Provide the (X, Y) coordinate of the cell's center where the given text is located.  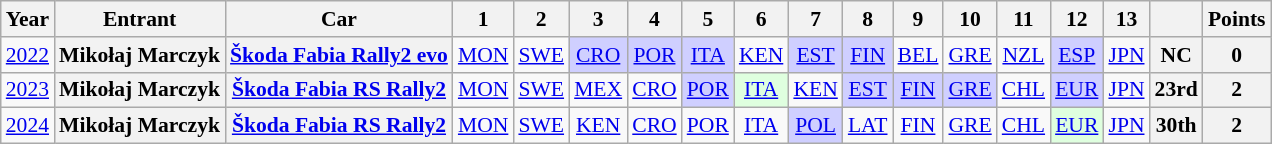
LAT (868, 126)
11 (1024, 19)
Car (339, 19)
6 (761, 19)
13 (1126, 19)
2023 (28, 90)
2022 (28, 55)
4 (654, 19)
3 (598, 19)
1 (484, 19)
23rd (1176, 90)
8 (868, 19)
12 (1076, 19)
NZL (1024, 55)
Points (1237, 19)
BEL (918, 55)
0 (1237, 55)
MEX (598, 90)
Entrant (140, 19)
NC (1176, 55)
30th (1176, 126)
9 (918, 19)
Year (28, 19)
POL (815, 126)
7 (815, 19)
ESP (1076, 55)
Škoda Fabia Rally2 evo (339, 55)
10 (970, 19)
2024 (28, 126)
5 (708, 19)
